Return [x, y] of the center of cell containing provided text 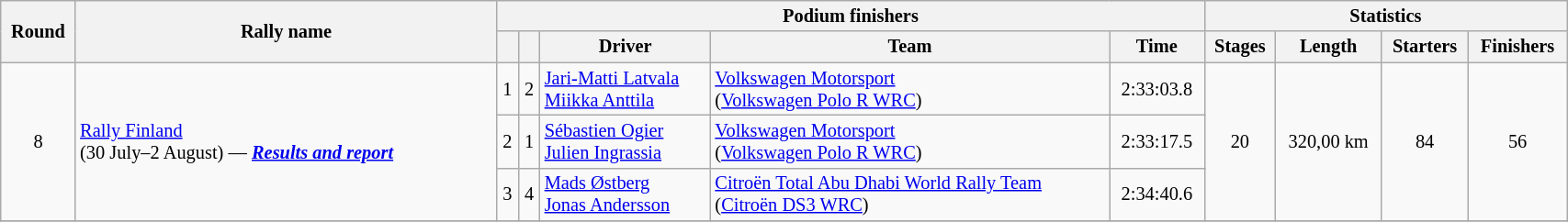
20 [1240, 141]
8 [39, 141]
Time [1157, 47]
2:33:17.5 [1157, 141]
Statistics [1385, 16]
320,00 km [1328, 141]
56 [1517, 141]
4 [529, 194]
Rally Finland(30 July–2 August) — Results and report [286, 141]
Length [1328, 47]
Sébastien Ogier Julien Ingrassia [626, 141]
Rally name [286, 31]
Podium finishers [851, 16]
3 [508, 194]
Finishers [1517, 47]
Starters [1426, 47]
Jari-Matti Latvala Miikka Anttila [626, 89]
Mads Østberg Jonas Andersson [626, 194]
Team [910, 47]
84 [1426, 141]
2:34:40.6 [1157, 194]
Stages [1240, 47]
Driver [626, 47]
Round [39, 31]
Citroën Total Abu Dhabi World Rally Team (Citroën DS3 WRC) [910, 194]
2:33:03.8 [1157, 89]
